Extract the [x, y] coordinate from the center of the cell holding the provided text.  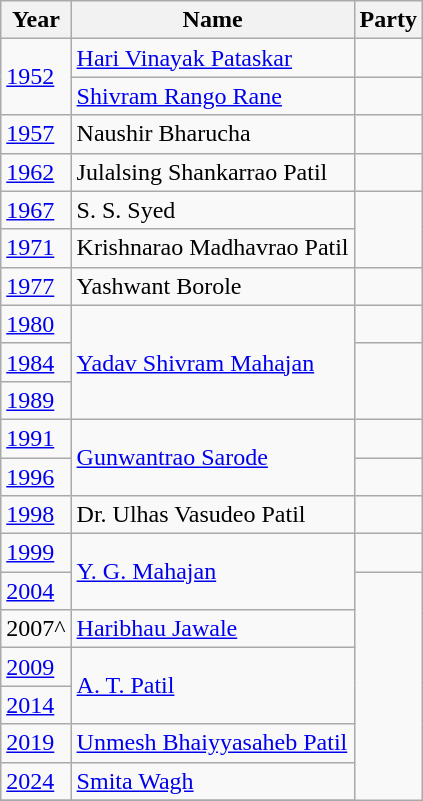
1977 [36, 286]
Krishnarao Madhavrao Patil [212, 248]
1967 [36, 210]
2007^ [36, 629]
1999 [36, 553]
Dr. Ulhas Vasudeo Patil [212, 515]
Smita Wagh [212, 781]
Y. G. Mahajan [212, 572]
1952 [36, 77]
Haribhau Jawale [212, 629]
1991 [36, 438]
2009 [36, 667]
Name [212, 20]
1996 [36, 477]
1962 [36, 172]
2014 [36, 705]
S. S. Syed [212, 210]
Naushir Bharucha [212, 134]
Unmesh Bhaiyyasaheb Patil [212, 743]
2019 [36, 743]
Julalsing Shankarrao Patil [212, 172]
2004 [36, 591]
A. T. Patil [212, 686]
1984 [36, 362]
1980 [36, 324]
2024 [36, 781]
Hari Vinayak Pataskar [212, 58]
1957 [36, 134]
Year [36, 20]
1971 [36, 248]
Yadav Shivram Mahajan [212, 362]
Shivram Rango Rane [212, 96]
Yashwant Borole [212, 286]
Party [388, 20]
Gunwantrao Sarode [212, 457]
1998 [36, 515]
1989 [36, 400]
